Detect which cell encompasses the target text, then output its [X, Y] center coordinate. 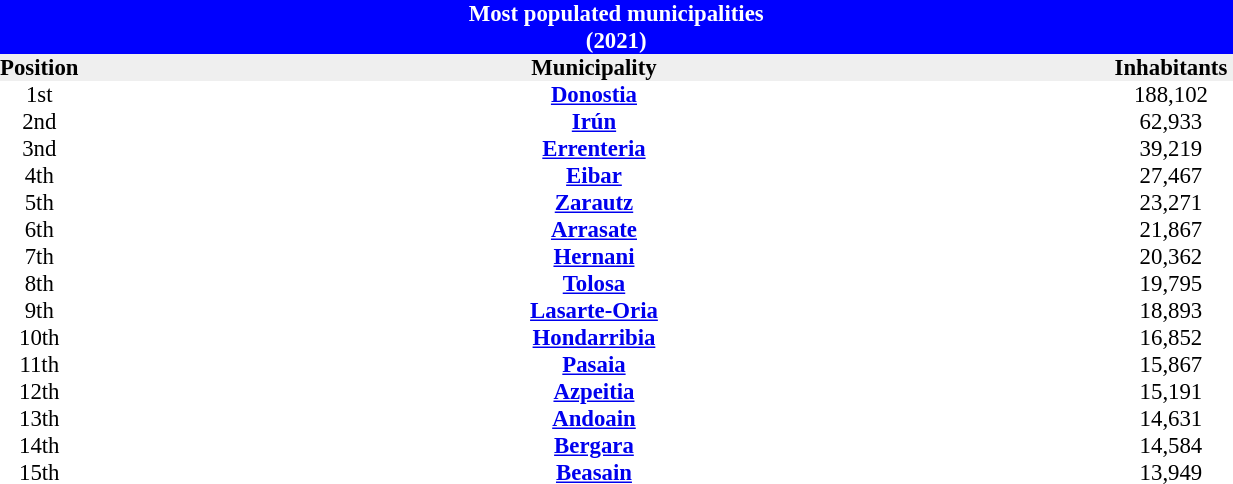
2nd [39, 122]
62,933 [1170, 122]
19,795 [1170, 284]
Hernani [594, 256]
Azpeitia [594, 392]
8th [39, 284]
Position [39, 68]
Eibar [594, 176]
3nd [39, 148]
Irún [594, 122]
Donostia [594, 94]
188,102 [1170, 94]
Municipality [594, 68]
9th [39, 310]
27,467 [1170, 176]
Lasarte-Oria [594, 310]
1st [39, 94]
Errenteria [594, 148]
16,852 [1170, 338]
15,867 [1170, 364]
Pasaia [594, 364]
5th [39, 202]
14th [39, 446]
Tolosa [594, 284]
7th [39, 256]
21,867 [1170, 230]
12th [39, 392]
Arrasate [594, 230]
39,219 [1170, 148]
23,271 [1170, 202]
20,362 [1170, 256]
6th [39, 230]
13th [39, 418]
Inhabitants [1170, 68]
4th [39, 176]
Zarautz [594, 202]
14,631 [1170, 418]
Hondarribia [594, 338]
15,191 [1170, 392]
Bergara [594, 446]
Most populated municipalities(2021) [616, 27]
18,893 [1170, 310]
11th [39, 364]
10th [39, 338]
Andoain [594, 418]
14,584 [1170, 446]
